Output the [X, Y] coordinate of the center of the cell containing the given text.  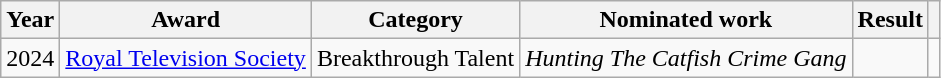
Result [890, 20]
Royal Television Society [186, 58]
Breakthrough Talent [415, 58]
Category [415, 20]
Award [186, 20]
Nominated work [686, 20]
Hunting The Catfish Crime Gang [686, 58]
2024 [30, 58]
Year [30, 20]
